Determine the [x, y] coordinate at the center of the cell enclosing the given text.  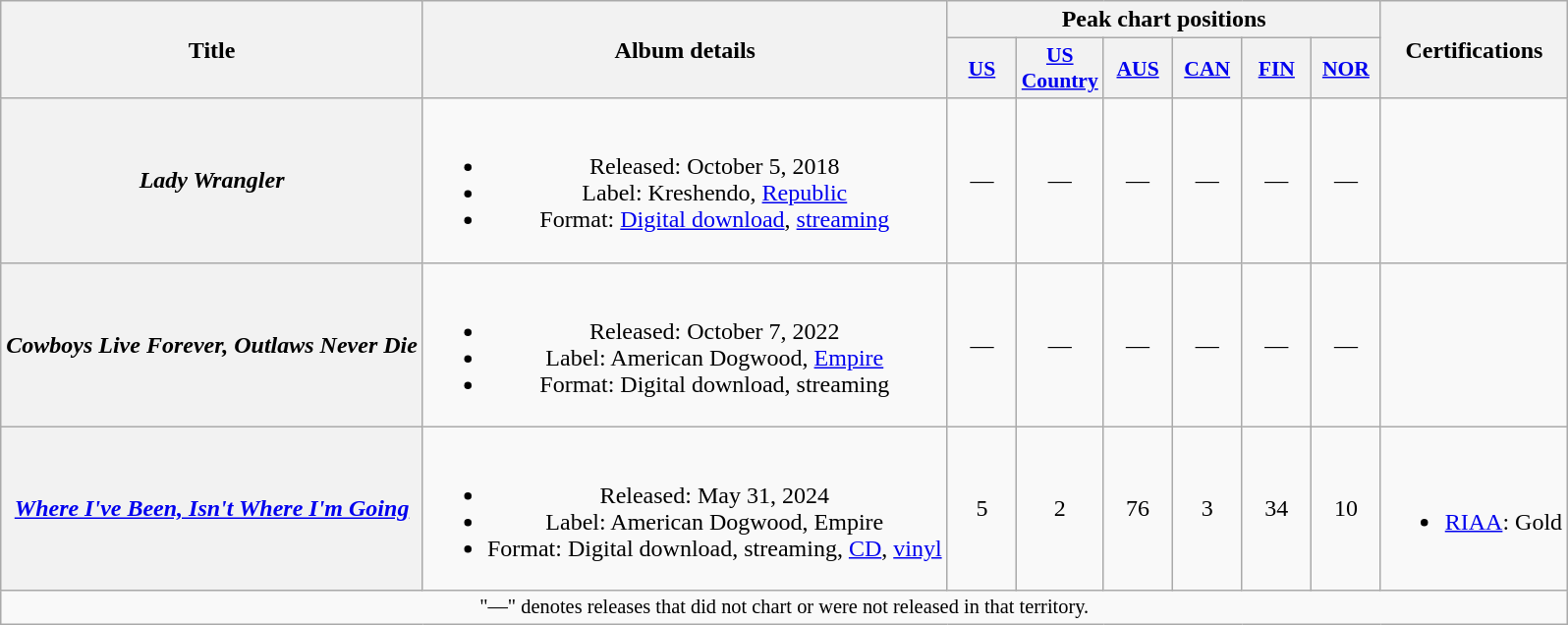
Released: October 7, 2022Label: American Dogwood, EmpireFormat: Digital download, streaming [685, 344]
2 [1060, 509]
Title [212, 49]
AUS [1138, 69]
5 [982, 509]
Peak chart positions [1163, 20]
Album details [685, 49]
Released: October 5, 2018Label: Kreshendo, RepublicFormat: Digital download, streaming [685, 181]
USCountry [1060, 69]
FIN [1277, 69]
34 [1277, 509]
10 [1346, 509]
Where I've Been, Isn't Where I'm Going [212, 509]
US [982, 69]
Released: May 31, 2024Label: American Dogwood, EmpireFormat: Digital download, streaming, CD, vinyl [685, 509]
Cowboys Live Forever, Outlaws Never Die [212, 344]
CAN [1206, 69]
"—" denotes releases that did not chart or were not released in that territory. [784, 607]
Lady Wrangler [212, 181]
3 [1206, 509]
Certifications [1474, 49]
76 [1138, 509]
NOR [1346, 69]
RIAA: Gold [1474, 509]
